Scan for the cell matching the given text and deliver its [x, y] coordinate at center. 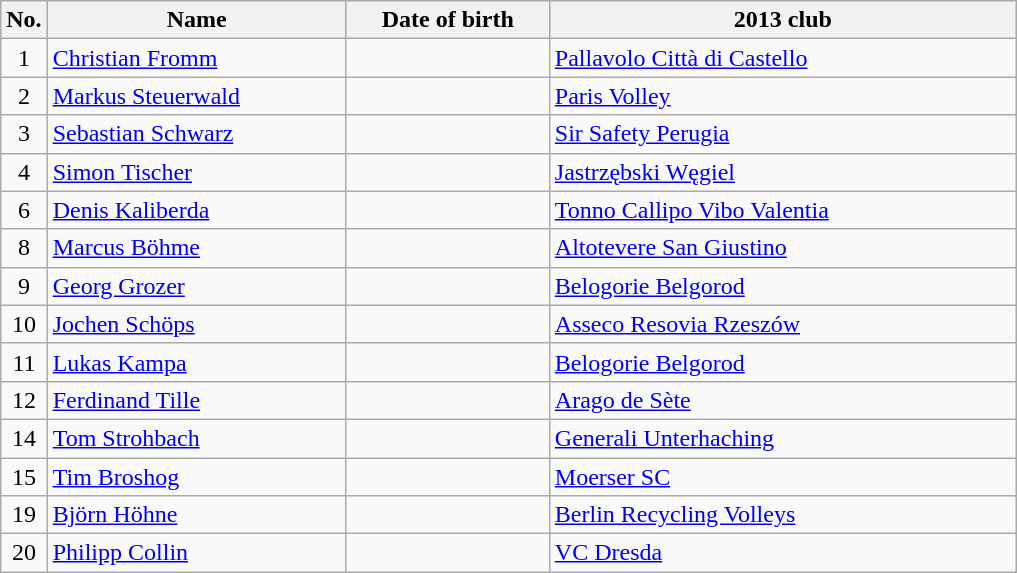
Philipp Collin [196, 553]
Moerser SC [782, 477]
Generali Unterhaching [782, 438]
10 [24, 324]
11 [24, 362]
Simon Tischer [196, 172]
Arago de Sète [782, 400]
4 [24, 172]
19 [24, 515]
Asseco Resovia Rzeszów [782, 324]
Altotevere San Giustino [782, 248]
Paris Volley [782, 96]
Björn Höhne [196, 515]
Lukas Kampa [196, 362]
Jochen Schöps [196, 324]
No. [24, 20]
Sebastian Schwarz [196, 134]
Christian Fromm [196, 58]
20 [24, 553]
14 [24, 438]
Tom Strohbach [196, 438]
8 [24, 248]
Georg Grozer [196, 286]
12 [24, 400]
2013 club [782, 20]
15 [24, 477]
Ferdinand Tille [196, 400]
3 [24, 134]
Denis Kaliberda [196, 210]
Sir Safety Perugia [782, 134]
Tim Broshog [196, 477]
Jastrzębski Węgiel [782, 172]
9 [24, 286]
2 [24, 96]
Berlin Recycling Volleys [782, 515]
Tonno Callipo Vibo Valentia [782, 210]
Name [196, 20]
1 [24, 58]
Markus Steuerwald [196, 96]
VC Dresda [782, 553]
Pallavolo Città di Castello [782, 58]
Marcus Böhme [196, 248]
Date of birth [448, 20]
6 [24, 210]
